From the cell containing the given text, extract its center point as (x, y) coordinate. 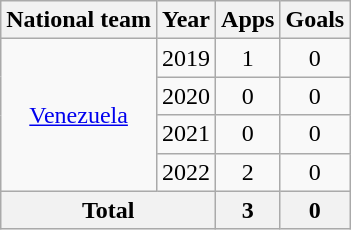
Goals (315, 20)
2019 (186, 58)
2020 (186, 96)
1 (248, 58)
2 (248, 172)
Total (108, 210)
2021 (186, 134)
National team (79, 20)
Apps (248, 20)
2022 (186, 172)
3 (248, 210)
Venezuela (79, 115)
Year (186, 20)
